Extract the (x, y) coordinate from the center of the cell holding the provided text.  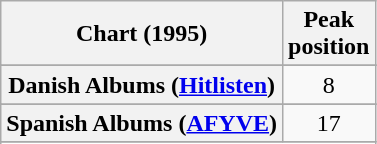
Peak position (329, 34)
17 (329, 123)
8 (329, 85)
Chart (1995) (142, 34)
Spanish Albums (AFYVE) (142, 123)
Danish Albums (Hitlisten) (142, 85)
